Return the [x, y] coordinate for the center point of the cell that contains the specified text.  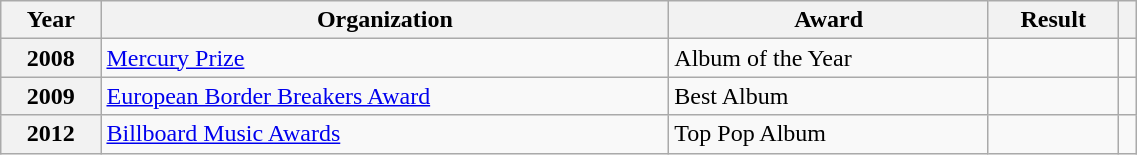
Top Pop Album [829, 134]
Billboard Music Awards [385, 134]
Result [1053, 20]
Album of the Year [829, 58]
European Border Breakers Award [385, 96]
Award [829, 20]
Best Album [829, 96]
Mercury Prize [385, 58]
Organization [385, 20]
2008 [51, 58]
2012 [51, 134]
2009 [51, 96]
Year [51, 20]
